Provide the (x, y) coordinate of the cell's center where the given text is located.  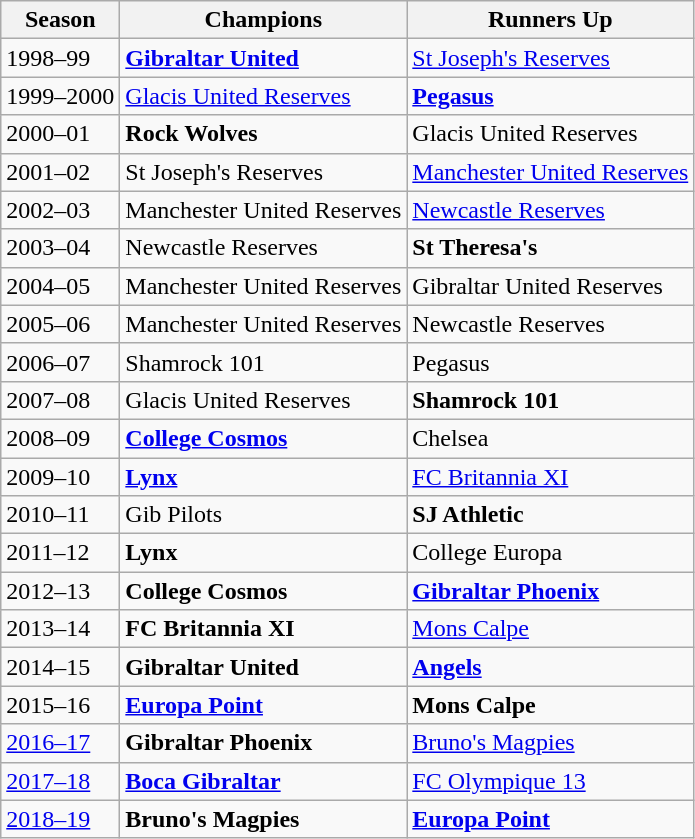
2015–16 (60, 705)
Season (60, 20)
2013–14 (60, 629)
2000–01 (60, 134)
Angels (550, 667)
Gib Pilots (264, 515)
FC Olympique 13 (550, 781)
Chelsea (550, 438)
College Europa (550, 553)
1998–99 (60, 58)
1999–2000 (60, 96)
Rock Wolves (264, 134)
2004–05 (60, 286)
2010–11 (60, 515)
2018–19 (60, 819)
St Theresa's (550, 248)
Champions (264, 20)
SJ Athletic (550, 515)
Boca Gibraltar (264, 781)
2001–02 (60, 172)
2003–04 (60, 248)
2011–12 (60, 553)
2009–10 (60, 477)
Gibraltar United Reserves (550, 286)
2016–17 (60, 743)
2008–09 (60, 438)
2017–18 (60, 781)
Runners Up (550, 20)
2002–03 (60, 210)
2014–15 (60, 667)
2012–13 (60, 591)
2007–08 (60, 400)
2006–07 (60, 362)
2005–06 (60, 324)
